Identify which cell holds the provided text, then report its (x, y) central coordinate. 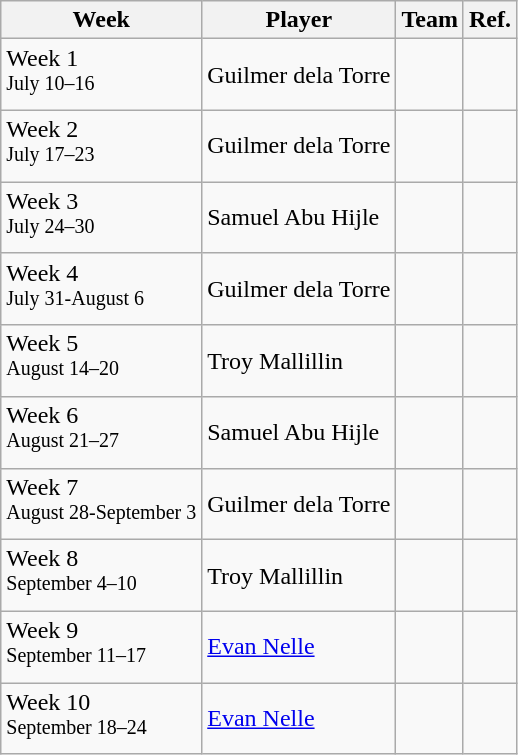
Player (299, 20)
Week 8September 4–10 (102, 576)
Week (102, 20)
Week 3July 24–30 (102, 218)
Week 2July 17–23 (102, 146)
Week 4July 31-August 6 (102, 289)
Week 6August 21–27 (102, 433)
Ref. (490, 20)
Week 9September 11–17 (102, 647)
Week 1July 10–16 (102, 75)
Week 5August 14–20 (102, 361)
Week 7August 28-September 3 (102, 504)
Week 10September 18–24 (102, 719)
Team (430, 20)
